Detect which cell encompasses the target text, then output its (X, Y) center coordinate. 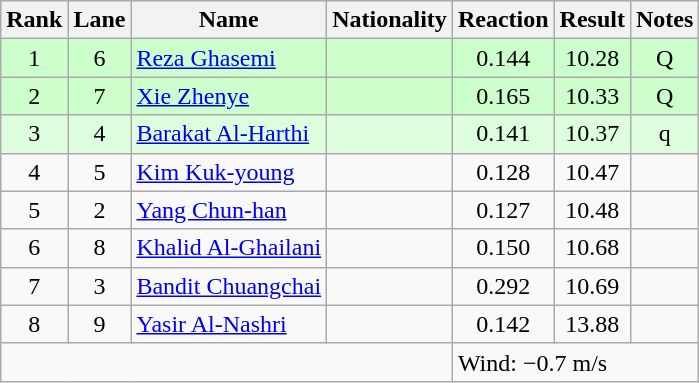
Lane (100, 20)
Wind: −0.7 m/s (576, 362)
Yang Chun-han (229, 210)
Barakat Al-Harthi (229, 134)
Khalid Al-Ghailani (229, 248)
10.69 (592, 286)
0.141 (503, 134)
10.48 (592, 210)
9 (100, 324)
10.47 (592, 172)
0.150 (503, 248)
13.88 (592, 324)
Rank (34, 20)
Reaction (503, 20)
1 (34, 58)
10.33 (592, 96)
Bandit Chuangchai (229, 286)
10.28 (592, 58)
Kim Kuk-young (229, 172)
10.68 (592, 248)
Xie Zhenye (229, 96)
Name (229, 20)
0.144 (503, 58)
0.128 (503, 172)
Reza Ghasemi (229, 58)
Result (592, 20)
q (664, 134)
Yasir Al-Nashri (229, 324)
10.37 (592, 134)
0.142 (503, 324)
0.165 (503, 96)
0.292 (503, 286)
Notes (664, 20)
Nationality (390, 20)
0.127 (503, 210)
